Output the (X, Y) coordinate of the center of the cell containing the given text.  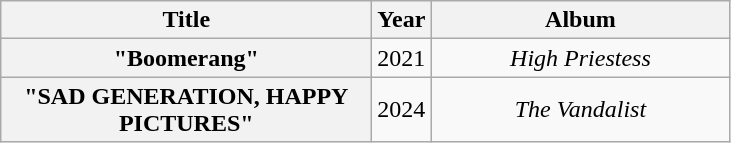
2021 (402, 58)
Album (580, 20)
"Boomerang" (186, 58)
2024 (402, 110)
"SAD GENERATION, HAPPY PICTURES" (186, 110)
Year (402, 20)
The Vandalist (580, 110)
Title (186, 20)
High Priestess (580, 58)
